Determine the [x, y] coordinate at the center of the cell enclosing the given text.  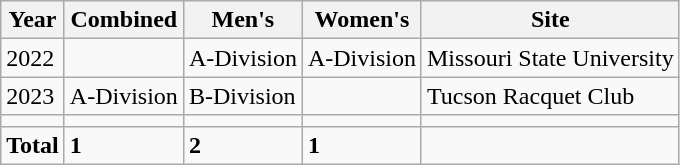
B-Division [242, 96]
Combined [124, 20]
2022 [33, 58]
Year [33, 20]
2023 [33, 96]
2 [242, 145]
Women's [362, 20]
Men's [242, 20]
Tucson Racquet Club [550, 96]
Total [33, 145]
Site [550, 20]
Missouri State University [550, 58]
